Detect which cell encompasses the target text, then output its [x, y] center coordinate. 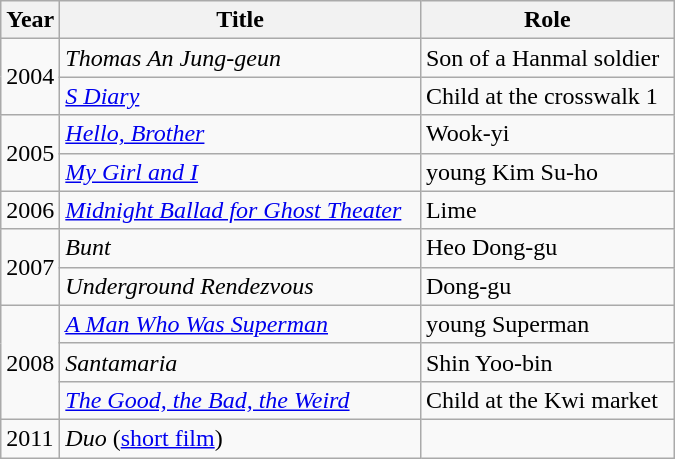
Shin Yoo-bin [547, 362]
My Girl and I [240, 172]
Santamaria [240, 362]
Role [547, 20]
Thomas An Jung-geun [240, 58]
Dong-gu [547, 286]
Wook-yi [547, 134]
young Superman [547, 324]
Title [240, 20]
young Kim Su-ho [547, 172]
S Diary [240, 96]
Heo Dong-gu [547, 248]
Midnight Ballad for Ghost Theater [240, 210]
2008 [30, 362]
2005 [30, 153]
Duo (short film) [240, 438]
A Man Who Was Superman [240, 324]
2006 [30, 210]
Son of a Hanmal soldier [547, 58]
Child at the crosswalk 1 [547, 96]
Lime [547, 210]
Underground Rendezvous [240, 286]
Bunt [240, 248]
2004 [30, 77]
Year [30, 20]
Hello, Brother [240, 134]
2011 [30, 438]
2007 [30, 267]
Child at the Kwi market [547, 400]
The Good, the Bad, the Weird [240, 400]
